Locate the cell with the specified text and output its [x, y] center coordinate. 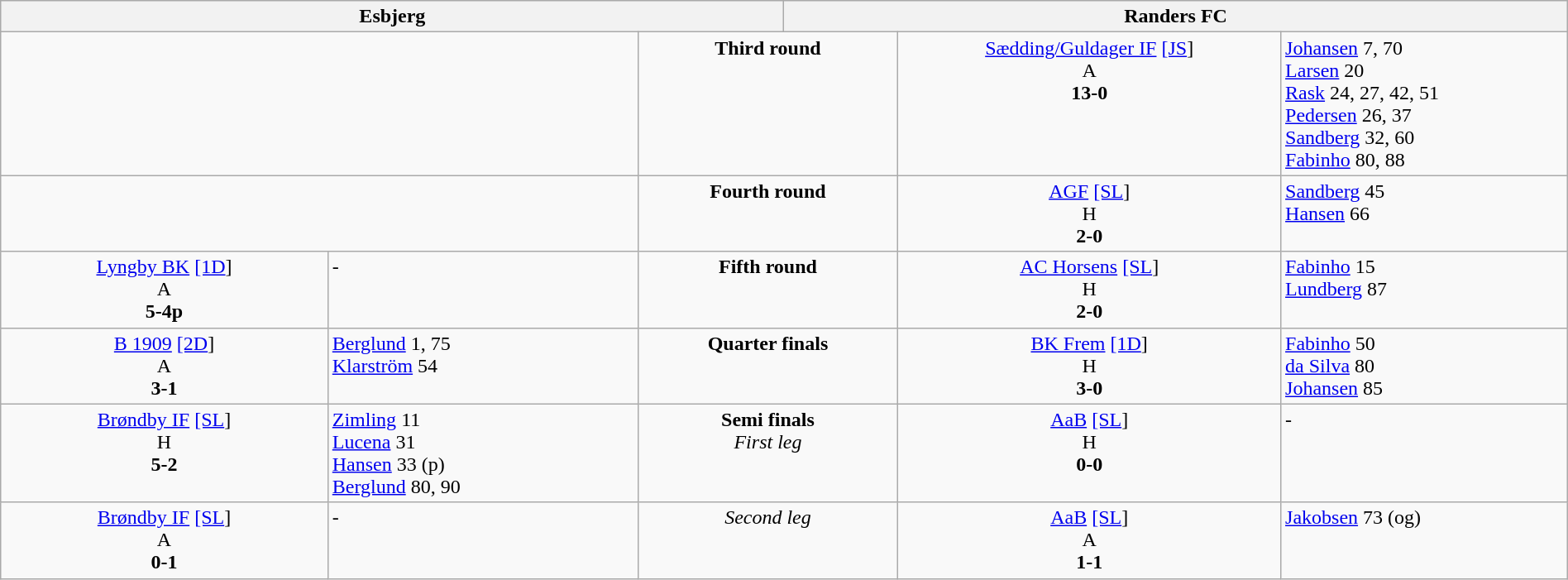
Sandberg 45Hansen 66 [1424, 213]
Brøndby IF [SL]H5-2 [165, 453]
Fabinho 50da Silva 80Johansen 85 [1424, 366]
AaB [SL]A1-1 [1090, 540]
AaB [SL]H0-0 [1090, 453]
Third round [767, 104]
AGF [SL]H2-0 [1090, 213]
Zimling 11Lucena 31Hansen 33 (p)Berglund 80, 90 [483, 453]
Fourth round [767, 213]
BK Frem [1D]H3-0 [1090, 366]
Fifth round [767, 290]
B 1909 [2D]A3-1 [165, 366]
Semi finalsFirst leg [767, 453]
Fabinho 15Lundberg 87 [1424, 290]
Brøndby IF [SL]A0-1 [165, 540]
Second leg [767, 540]
Sædding/Guldager IF [JS]A13-0 [1090, 104]
Berglund 1, 75Klarström 54 [483, 366]
AC Horsens [SL]H2-0 [1090, 290]
Johansen 7, 70Larsen 20Rask 24, 27, 42, 51Pedersen 26, 37Sandberg 32, 60Fabinho 80, 88 [1424, 104]
Quarter finals [767, 366]
Randers FC [1176, 17]
Lyngby BK [1D]A5-4p [165, 290]
Jakobsen 73 (og) [1424, 540]
Esbjerg [392, 17]
